For the text-containing cell, return its midpoint in [X, Y] coordinate format. 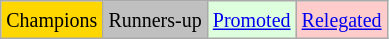
Champions [52, 20]
Runners-up [155, 20]
Relegated [342, 20]
Promoted [252, 20]
